For the text-containing cell, return its midpoint in (X, Y) coordinate format. 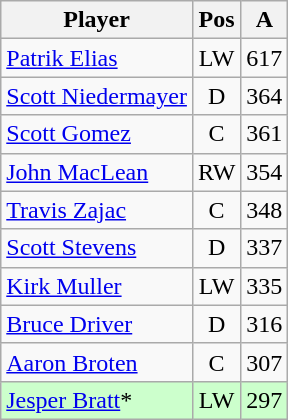
Aaron Broten (97, 362)
617 (264, 58)
348 (264, 210)
Kirk Muller (97, 286)
Scott Stevens (97, 248)
307 (264, 362)
Bruce Driver (97, 324)
Scott Niedermayer (97, 96)
335 (264, 286)
316 (264, 324)
297 (264, 400)
Player (97, 20)
Scott Gomez (97, 134)
Travis Zajac (97, 210)
364 (264, 96)
337 (264, 248)
A (264, 20)
RW (216, 172)
354 (264, 172)
Patrik Elias (97, 58)
361 (264, 134)
Jesper Bratt* (97, 400)
Pos (216, 20)
John MacLean (97, 172)
